Extract the [X, Y] coordinate from the center of the cell holding the provided text.  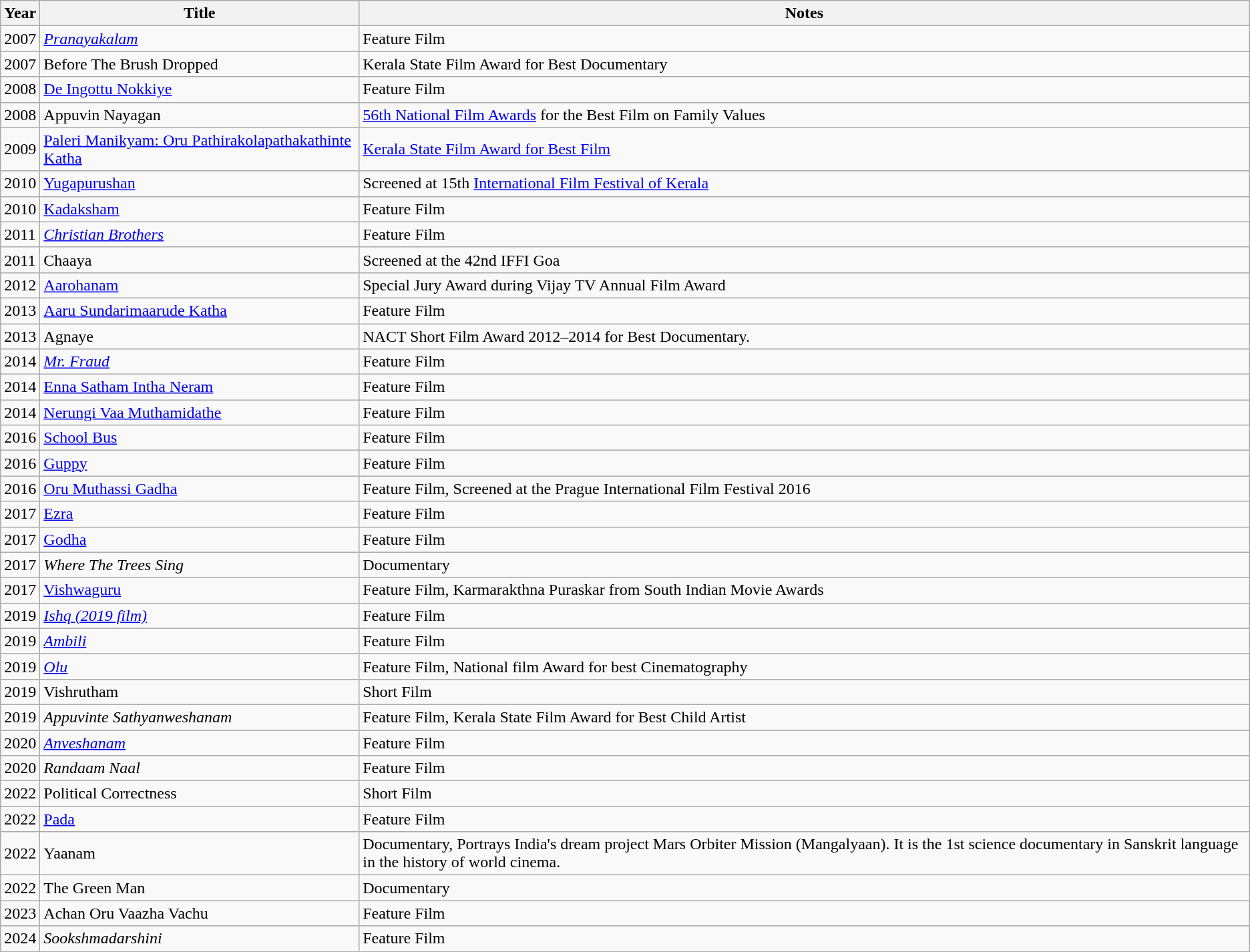
Yugapurushan [200, 184]
Pada [200, 819]
Feature Film, Kerala State Film Award for Best Child Artist [805, 717]
Kadaksham [200, 209]
The Green Man [200, 888]
Appuvin Nayagan [200, 115]
Aaru Sundarimaarude Katha [200, 310]
2012 [20, 285]
56th National Film Awards for the Best Film on Family Values [805, 115]
Notes [805, 13]
School Bus [200, 438]
2009 [20, 150]
Vishwaguru [200, 590]
Godha [200, 539]
Olu [200, 666]
Year [20, 13]
Where The Trees Sing [200, 565]
Agnaye [200, 336]
Paleri Manikyam: Oru Pathirakolapathakathinte Katha [200, 150]
2024 [20, 939]
Ezra [200, 514]
Sookshmadarshini [200, 939]
NACT Short Film Award 2012–2014 for Best Documentary. [805, 336]
Feature Film, Karmarakthna Puraskar from South Indian Movie Awards [805, 590]
Randaam Naal [200, 768]
Screened at the 42nd IFFI Goa [805, 260]
Anveshanam [200, 743]
Kerala State Film Award for Best Film [805, 150]
Christian Brothers [200, 234]
Nerungi Vaa Muthamidathe [200, 413]
Mr. Fraud [200, 362]
Ishq (2019 film) [200, 616]
Aarohanam [200, 285]
Pranayakalam [200, 39]
Screened at 15th International Film Festival of Kerala [805, 184]
Feature Film, Screened at the Prague International Film Festival 2016 [805, 489]
2023 [20, 913]
Vishrutham [200, 692]
Oru Muthassi Gadha [200, 489]
Enna Satham Intha Neram [200, 387]
Kerala State Film Award for Best Documentary [805, 64]
Title [200, 13]
Guppy [200, 463]
Special Jury Award during Vijay TV Annual Film Award [805, 285]
Chaaya [200, 260]
Feature Film, National film Award for best Cinematography [805, 666]
Achan Oru Vaazha Vachu [200, 913]
Political Correctness [200, 794]
Ambili [200, 641]
Yaanam [200, 853]
Before The Brush Dropped [200, 64]
Appuvinte Sathyanweshanam [200, 717]
De Ingottu Nokkiye [200, 89]
